Return [x, y] of the center of cell containing provided text 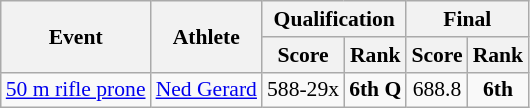
688.8 [436, 90]
Qualification [334, 19]
6th Q [375, 90]
Athlete [206, 36]
Event [76, 36]
50 m rifle prone [76, 90]
Final [467, 19]
6th [498, 90]
588-29x [303, 90]
Ned Gerard [206, 90]
